Return the (x, y) coordinate for the center point of the cell that contains the specified text.  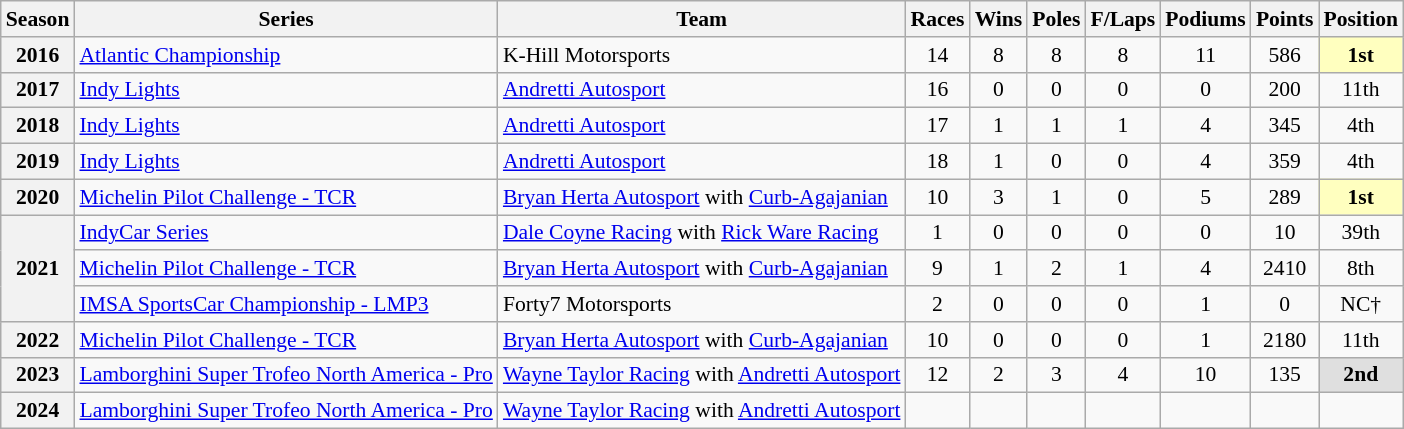
11 (1206, 55)
Races (937, 19)
9 (937, 269)
14 (937, 55)
17 (937, 126)
200 (1285, 90)
Series (286, 19)
359 (1285, 162)
Wins (999, 19)
2019 (38, 162)
Position (1361, 19)
18 (937, 162)
135 (1285, 375)
Dale Coyne Racing with Rick Ware Racing (702, 233)
586 (1285, 55)
Poles (1056, 19)
8th (1361, 269)
2nd (1361, 375)
2022 (38, 340)
Atlantic Championship (286, 55)
12 (937, 375)
2018 (38, 126)
2024 (38, 411)
IMSA SportsCar Championship - LMP3 (286, 304)
289 (1285, 197)
2017 (38, 90)
IndyCar Series (286, 233)
Team (702, 19)
2410 (1285, 269)
16 (937, 90)
NC† (1361, 304)
345 (1285, 126)
5 (1206, 197)
2021 (38, 268)
F/Laps (1122, 19)
Forty7 Motorsports (702, 304)
Season (38, 19)
2016 (38, 55)
2020 (38, 197)
K-Hill Motorsports (702, 55)
39th (1361, 233)
Points (1285, 19)
2180 (1285, 340)
Podiums (1206, 19)
2023 (38, 375)
